Output the [X, Y] coordinate of the center of the cell containing the given text.  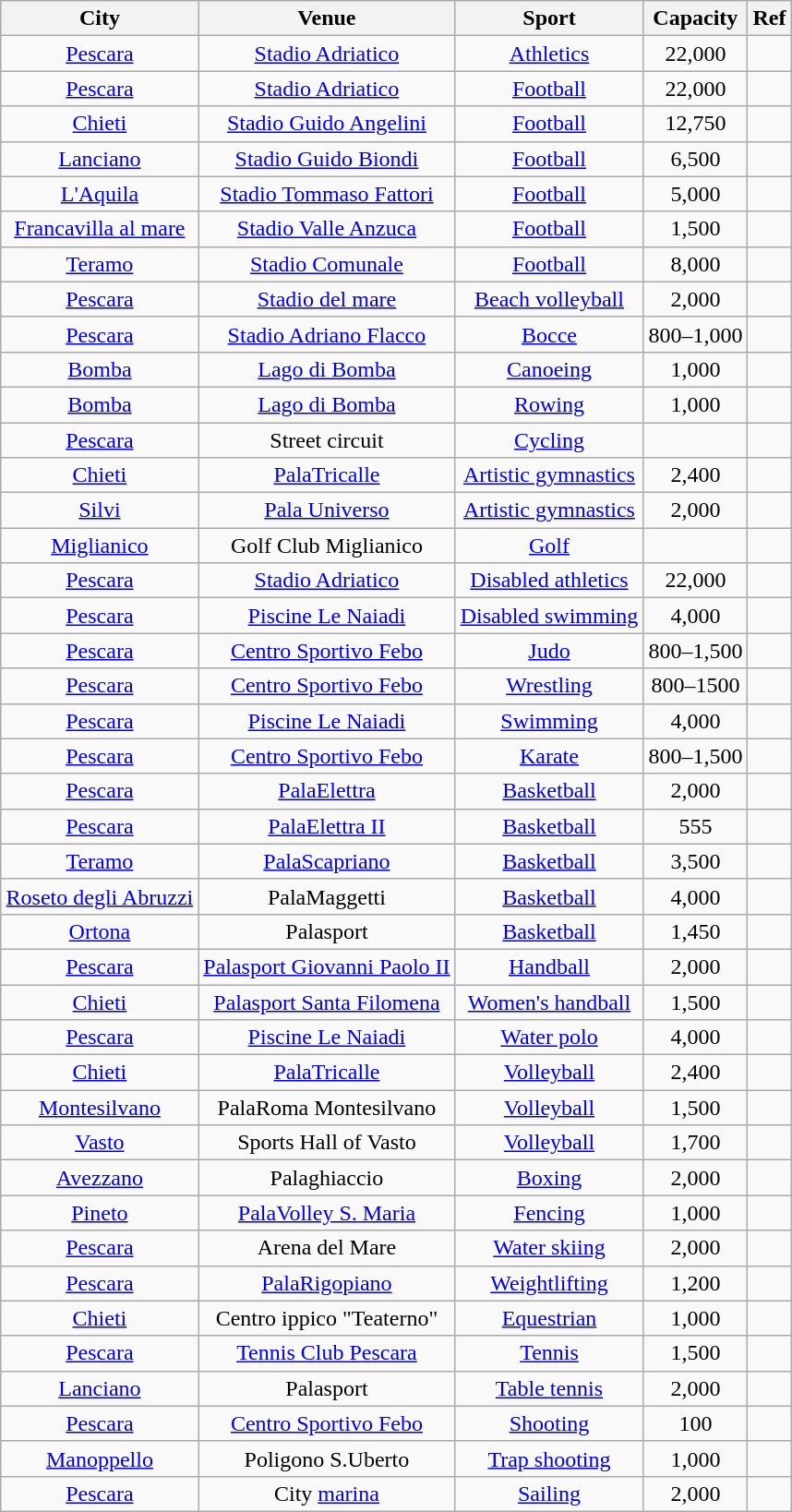
Arena del Mare [327, 1248]
Shooting [549, 1423]
PalaRigopiano [327, 1283]
5,000 [696, 194]
City marina [327, 1494]
3,500 [696, 861]
1,450 [696, 931]
Manoppello [100, 1458]
Ortona [100, 931]
Sailing [549, 1494]
Venue [327, 18]
Swimming [549, 721]
Roseto degli Abruzzi [100, 896]
1,700 [696, 1143]
Karate [549, 756]
Ref [770, 18]
Stadio Tommaso Fattori [327, 194]
Equestrian [549, 1318]
Stadio Guido Angelini [327, 124]
Street circuit [327, 440]
Canoeing [549, 369]
Francavilla al mare [100, 229]
Judo [549, 651]
Pineto [100, 1213]
Women's handball [549, 1002]
800–1500 [696, 686]
Stadio Valle Anzuca [327, 229]
Weightlifting [549, 1283]
Bocce [549, 334]
Palaghiaccio [327, 1178]
Sport [549, 18]
Golf Club Miglianico [327, 546]
Miglianico [100, 546]
Stadio Guido Biondi [327, 159]
6,500 [696, 159]
Montesilvano [100, 1108]
Wrestling [549, 686]
Vasto [100, 1143]
Stadio del mare [327, 299]
Poligono S.Uberto [327, 1458]
Golf [549, 546]
Beach volleyball [549, 299]
Cycling [549, 440]
Sports Hall of Vasto [327, 1143]
Pala Universo [327, 510]
Rowing [549, 404]
Silvi [100, 510]
800–1,000 [696, 334]
Disabled athletics [549, 581]
Tennis Club Pescara [327, 1353]
Athletics [549, 54]
PalaRoma Montesilvano [327, 1108]
PalaElettra [327, 791]
Table tennis [549, 1388]
Stadio Comunale [327, 264]
Trap shooting [549, 1458]
Tennis [549, 1353]
1,200 [696, 1283]
Stadio Adriano Flacco [327, 334]
Handball [549, 966]
Water polo [549, 1038]
Centro ippico "Teaterno" [327, 1318]
L'Aquila [100, 194]
Disabled swimming [549, 616]
Fencing [549, 1213]
8,000 [696, 264]
PalaElettra II [327, 826]
100 [696, 1423]
12,750 [696, 124]
Palasport Giovanni Paolo II [327, 966]
555 [696, 826]
City [100, 18]
Capacity [696, 18]
PalaMaggetti [327, 896]
PalaVolley S. Maria [327, 1213]
Palasport Santa Filomena [327, 1002]
Boxing [549, 1178]
Water skiing [549, 1248]
PalaScapriano [327, 861]
Avezzano [100, 1178]
